Output the [X, Y] coordinate of the center of the cell containing the given text.  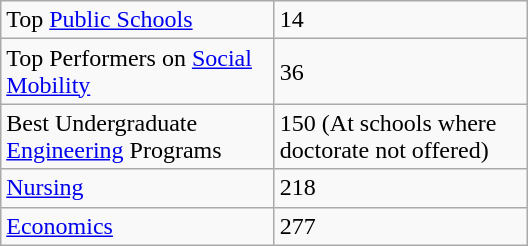
36 [400, 72]
Nursing [138, 188]
218 [400, 188]
150 (At schools where doctorate not offered) [400, 136]
Top Performers on Social Mobility [138, 72]
Top Public Schools [138, 20]
Economics [138, 226]
Best Undergraduate Engineering Programs [138, 136]
14 [400, 20]
277 [400, 226]
